Search for the cell housing the specified text and yield its [X, Y] center coordinate. 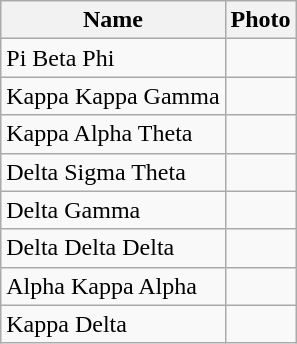
Pi Beta Phi [113, 58]
Kappa Kappa Gamma [113, 96]
Delta Delta Delta [113, 248]
Delta Gamma [113, 210]
Kappa Alpha Theta [113, 134]
Kappa Delta [113, 324]
Name [113, 20]
Photo [260, 20]
Delta Sigma Theta [113, 172]
Alpha Kappa Alpha [113, 286]
